From the cell containing the given text, extract its center point as (X, Y) coordinate. 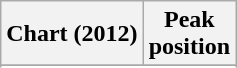
Peakposition (189, 34)
Chart (2012) (72, 34)
